Provide the (X, Y) coordinate of the cell's center where the given text is located.  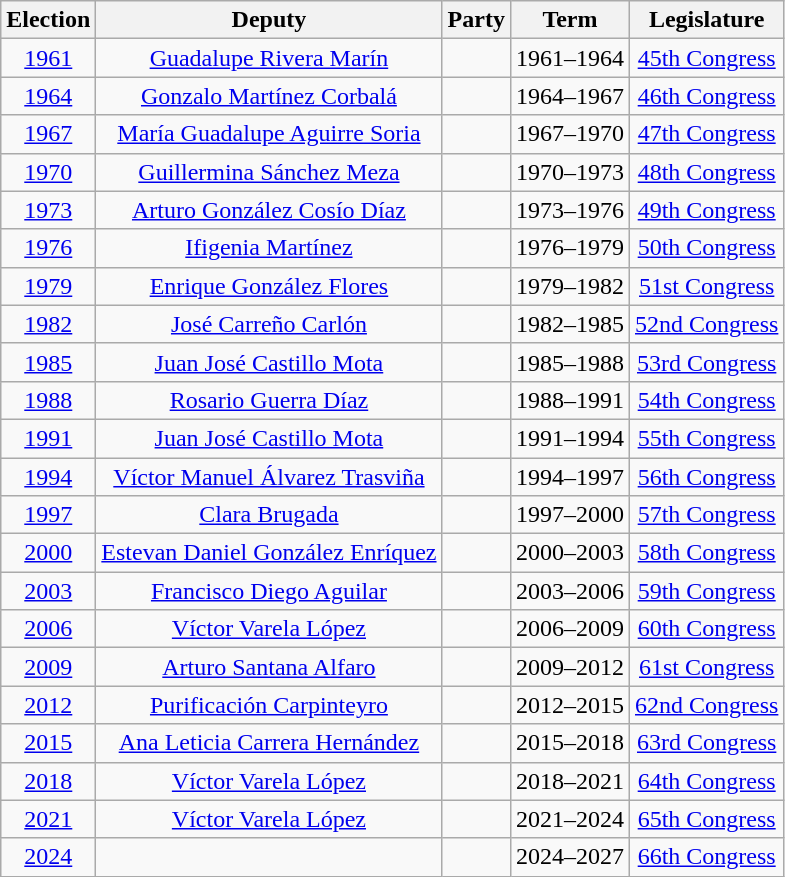
1985 (48, 362)
María Guadalupe Aguirre Soria (269, 134)
2006 (48, 629)
1976 (48, 248)
1997–2000 (570, 515)
50th Congress (706, 248)
Arturo González Cosío Díaz (269, 210)
Election (48, 20)
Guillermina Sánchez Meza (269, 172)
1982 (48, 324)
61st Congress (706, 667)
1988 (48, 400)
José Carreño Carlón (269, 324)
Term (570, 20)
1964–1967 (570, 96)
Clara Brugada (269, 515)
2003–2006 (570, 591)
65th Congress (706, 819)
Ifigenia Martínez (269, 248)
1967–1970 (570, 134)
Gonzalo Martínez Corbalá (269, 96)
1982–1985 (570, 324)
66th Congress (706, 857)
Arturo Santana Alfaro (269, 667)
Enrique González Flores (269, 286)
2024–2027 (570, 857)
2009 (48, 667)
2018–2021 (570, 781)
47th Congress (706, 134)
51st Congress (706, 286)
2015 (48, 743)
52nd Congress (706, 324)
2015–2018 (570, 743)
1961–1964 (570, 58)
2000 (48, 553)
1985–1988 (570, 362)
63rd Congress (706, 743)
49th Congress (706, 210)
2024 (48, 857)
1994 (48, 477)
2003 (48, 591)
1970 (48, 172)
1973–1976 (570, 210)
Deputy (269, 20)
1991–1994 (570, 438)
1961 (48, 58)
1973 (48, 210)
62nd Congress (706, 705)
1964 (48, 96)
2012–2015 (570, 705)
56th Congress (706, 477)
2000–2003 (570, 553)
55th Congress (706, 438)
2006–2009 (570, 629)
1994–1997 (570, 477)
Purificación Carpinteyro (269, 705)
Francisco Diego Aguilar (269, 591)
1991 (48, 438)
1979 (48, 286)
Party (476, 20)
58th Congress (706, 553)
Estevan Daniel González Enríquez (269, 553)
60th Congress (706, 629)
Rosario Guerra Díaz (269, 400)
54th Congress (706, 400)
57th Congress (706, 515)
2012 (48, 705)
48th Congress (706, 172)
45th Congress (706, 58)
Guadalupe Rivera Marín (269, 58)
1970–1973 (570, 172)
2021–2024 (570, 819)
53rd Congress (706, 362)
Legislature (706, 20)
1976–1979 (570, 248)
1967 (48, 134)
2021 (48, 819)
2009–2012 (570, 667)
1979–1982 (570, 286)
2018 (48, 781)
1997 (48, 515)
1988–1991 (570, 400)
Víctor Manuel Álvarez Trasviña (269, 477)
59th Congress (706, 591)
Ana Leticia Carrera Hernández (269, 743)
64th Congress (706, 781)
46th Congress (706, 96)
